Provide the (x, y) coordinate of the cell's center where the given text is located.  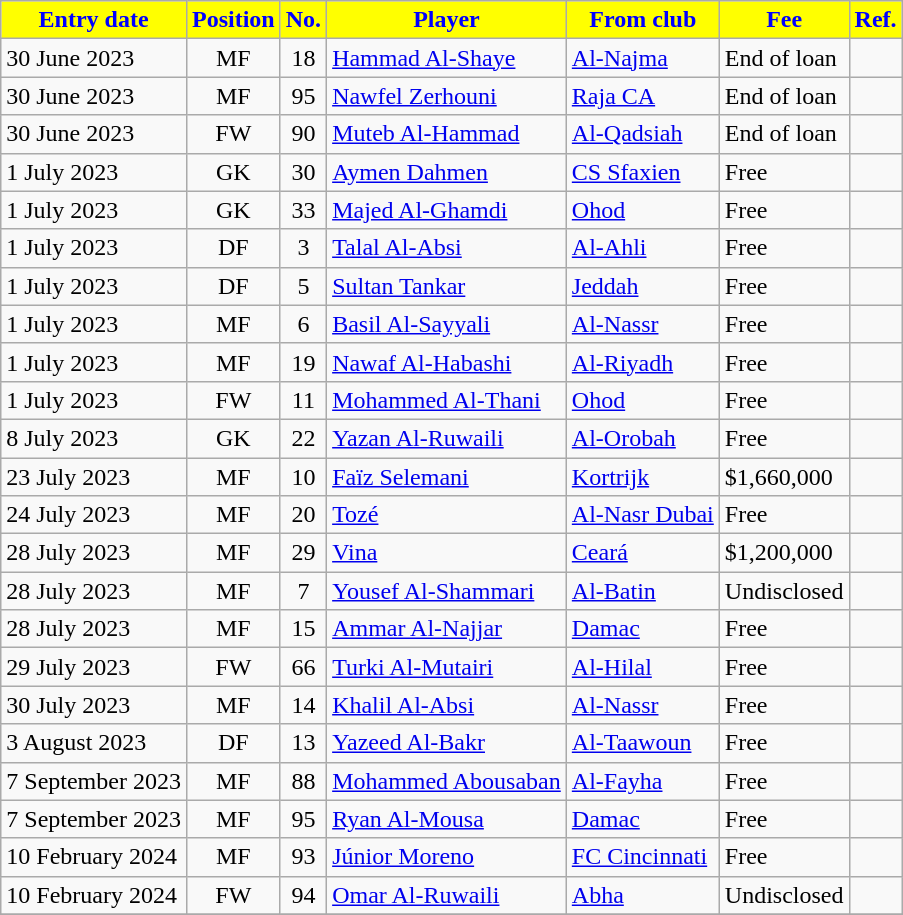
Al-Fayha (642, 781)
24 July 2023 (94, 515)
Al-Ahli (642, 248)
Aymen Dahmen (447, 172)
Yazeed Al-Bakr (447, 743)
Al-Taawoun (642, 743)
Talal Al-Absi (447, 248)
30 (303, 172)
Hammad Al-Shaye (447, 58)
14 (303, 705)
33 (303, 210)
29 (303, 553)
10 (303, 477)
No. (303, 20)
7 (303, 591)
Al-Qadsiah (642, 134)
22 (303, 438)
Ref. (876, 20)
3 (303, 248)
11 (303, 400)
Yousef Al-Shammari (447, 591)
29 July 2023 (94, 667)
$1,200,000 (784, 553)
20 (303, 515)
Al-Orobah (642, 438)
Kortrijk (642, 477)
3 August 2023 (94, 743)
Al-Batin (642, 591)
Muteb Al-Hammad (447, 134)
Nawfel Zerhouni (447, 96)
Ceará (642, 553)
Al-Najma (642, 58)
Júnior Moreno (447, 857)
FC Cincinnati (642, 857)
88 (303, 781)
Entry date (94, 20)
15 (303, 629)
Position (233, 20)
93 (303, 857)
CS Sfaxien (642, 172)
Jeddah (642, 286)
23 July 2023 (94, 477)
$1,660,000 (784, 477)
Mohammed Abousaban (447, 781)
Al-Nasr Dubai (642, 515)
Khalil Al-Absi (447, 705)
Mohammed Al-Thani (447, 400)
30 July 2023 (94, 705)
From club (642, 20)
5 (303, 286)
Vina (447, 553)
Basil Al-Sayyali (447, 324)
Player (447, 20)
Turki Al-Mutairi (447, 667)
18 (303, 58)
90 (303, 134)
Omar Al-Ruwaili (447, 895)
Abha (642, 895)
Nawaf Al-Habashi (447, 362)
Al-Riyadh (642, 362)
Yazan Al-Ruwaili (447, 438)
Al-Hilal (642, 667)
Ammar Al-Najjar (447, 629)
Sultan Tankar (447, 286)
8 July 2023 (94, 438)
Tozé (447, 515)
Fee (784, 20)
94 (303, 895)
6 (303, 324)
Majed Al-Ghamdi (447, 210)
Ryan Al-Mousa (447, 819)
66 (303, 667)
13 (303, 743)
19 (303, 362)
Faïz Selemani (447, 477)
Raja CA (642, 96)
